Capture the cell that displays the provided text and extract its [x, y] central coordinate. 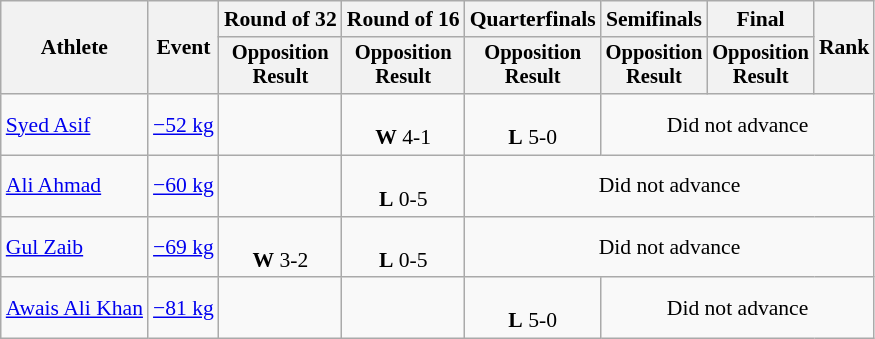
−69 kg [184, 248]
Final [760, 19]
Round of 32 [280, 19]
Ali Ahmad [74, 186]
Event [184, 48]
W 4-1 [404, 124]
Round of 16 [404, 19]
Rank [844, 48]
−52 kg [184, 124]
Semifinals [654, 19]
Quarterfinals [533, 19]
Athlete [74, 48]
Gul Zaib [74, 248]
−81 kg [184, 308]
W 3-2 [280, 248]
Awais Ali Khan [74, 308]
−60 kg [184, 186]
Syed Asif [74, 124]
